Scan for the cell matching the given text and deliver its [X, Y] coordinate at center. 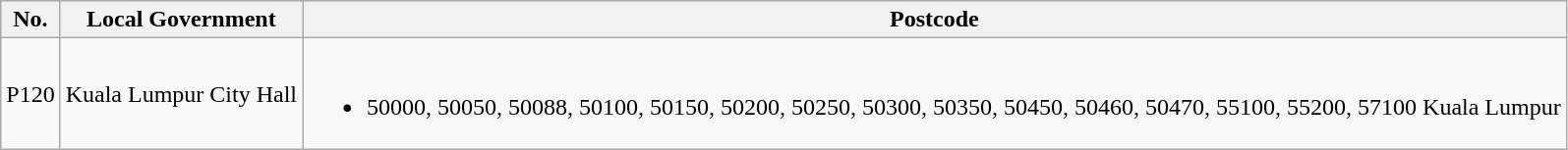
Kuala Lumpur City Hall [181, 94]
50000, 50050, 50088, 50100, 50150, 50200, 50250, 50300, 50350, 50450, 50460, 50470, 55100, 55200, 57100 Kuala Lumpur [935, 94]
Local Government [181, 20]
P120 [30, 94]
Postcode [935, 20]
No. [30, 20]
